Find where the given text appears and provide that cell's center as [X, Y] coordinate. 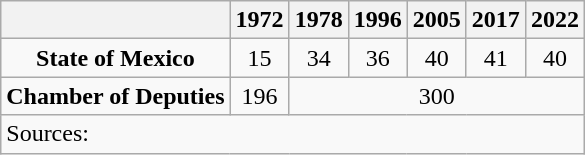
Chamber of Deputies [116, 96]
15 [260, 58]
41 [496, 58]
1972 [260, 20]
2017 [496, 20]
1996 [378, 20]
34 [318, 58]
Sources: [293, 134]
300 [436, 96]
2022 [554, 20]
State of Mexico [116, 58]
36 [378, 58]
196 [260, 96]
1978 [318, 20]
2005 [436, 20]
